For the text-containing cell, return its midpoint in [x, y] coordinate format. 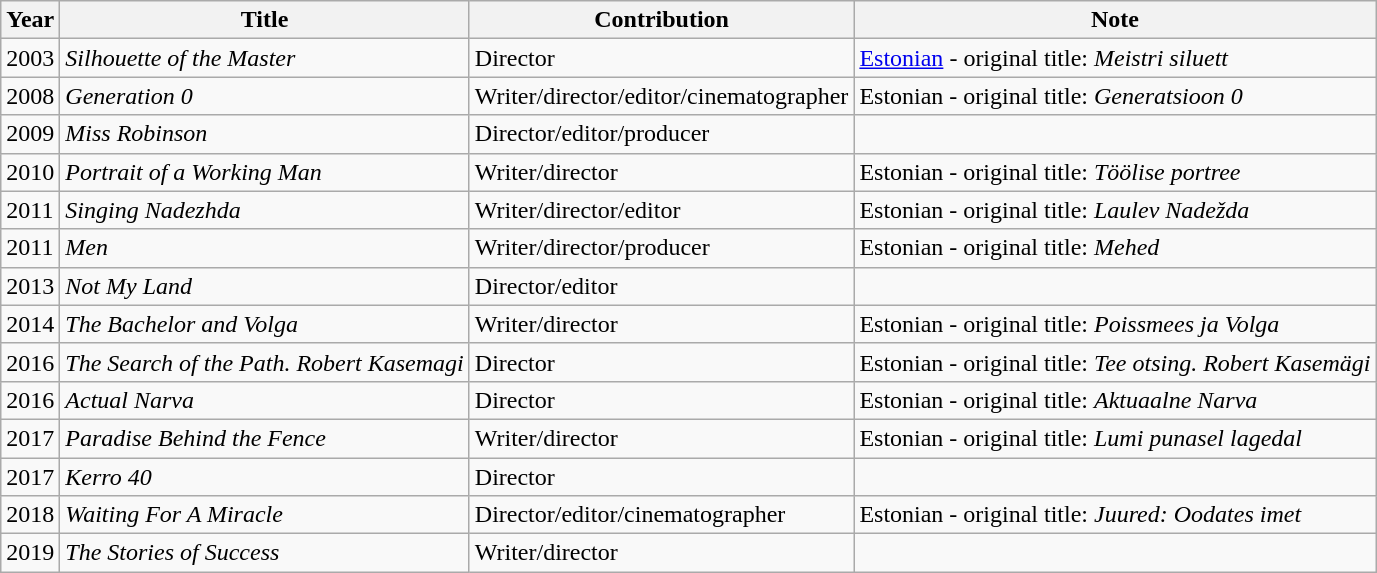
Writer/director/producer [662, 248]
2008 [30, 96]
2009 [30, 134]
Waiting For A Miracle [264, 515]
Estonian - original title: Laulev Nadežda [1115, 210]
Title [264, 20]
Estonian - original title: Tee otsing. Robert Kasemägi [1115, 362]
The Stories of Success [264, 553]
Estonian - original title: Töölise portree [1115, 172]
Director/editor/producer [662, 134]
Miss Robinson [264, 134]
Estonian - original title: Aktuaalne Narva [1115, 400]
Singing Nadezhda [264, 210]
Estonian - original title: Poissmees ja Volga [1115, 324]
Note [1115, 20]
Year [30, 20]
The Bachelor and Volga [264, 324]
Director/editor [662, 286]
Estonian - original title: Meistri siluett [1115, 58]
Portrait of a Working Man [264, 172]
2003 [30, 58]
2018 [30, 515]
Director/editor/cinematographer [662, 515]
2014 [30, 324]
Estonian - original title: Lumi punasel lagedal [1115, 438]
Estonian - original title: Mehed [1115, 248]
The Search of the Path. Robert Kasemagi [264, 362]
2013 [30, 286]
Not My Land [264, 286]
Estonian - original title: Generatsioon 0 [1115, 96]
2010 [30, 172]
Paradise Behind the Fence [264, 438]
Actual Narva [264, 400]
Generation 0 [264, 96]
Kerro 40 [264, 477]
Writer/director/editor/cinematographer [662, 96]
2019 [30, 553]
Contribution [662, 20]
Estonian - original title: Juured: Oodates imet [1115, 515]
Silhouette of the Master [264, 58]
Men [264, 248]
Writer/director/editor [662, 210]
